Locate the cell with the specified text and output its [x, y] center coordinate. 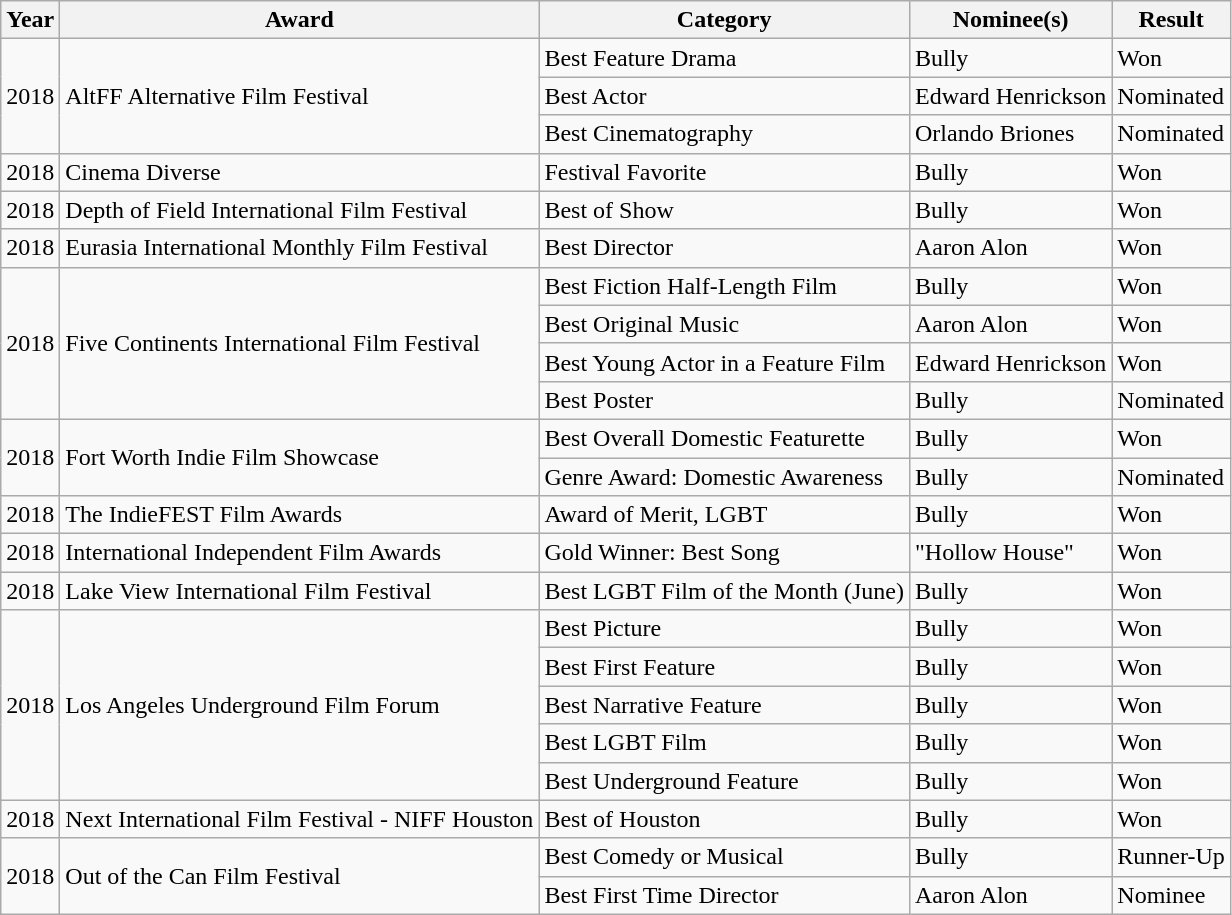
Best Director [724, 248]
Award [300, 20]
Best Narrative Feature [724, 705]
Best Original Music [724, 324]
Best LGBT Film of the Month (June) [724, 591]
Best LGBT Film [724, 743]
Best Underground Feature [724, 781]
Runner-Up [1172, 857]
Best Cinematography [724, 134]
"Hollow House" [1010, 553]
Best Fiction Half-Length Film [724, 286]
Best Comedy or Musical [724, 857]
Depth of Field International Film Festival [300, 210]
Best Feature Drama [724, 58]
Nominee [1172, 895]
Result [1172, 20]
Fort Worth Indie Film Showcase [300, 457]
International Independent Film Awards [300, 553]
Best Young Actor in a Feature Film [724, 362]
The IndieFEST Film Awards [300, 515]
Out of the Can Film Festival [300, 876]
Year [30, 20]
Best First Feature [724, 667]
Best Poster [724, 400]
Best of Houston [724, 819]
Award of Merit, LGBT [724, 515]
Best Overall Domestic Featurette [724, 438]
Eurasia International Monthly Film Festival [300, 248]
Lake View International Film Festival [300, 591]
Next International Film Festival - NIFF Houston [300, 819]
Nominee(s) [1010, 20]
Best of Show [724, 210]
Genre Award: Domestic Awareness [724, 477]
Best Picture [724, 629]
Festival Favorite [724, 172]
Orlando Briones [1010, 134]
Los Angeles Underground Film Forum [300, 705]
Cinema Diverse [300, 172]
Five Continents International Film Festival [300, 343]
Best Actor [724, 96]
AltFF Alternative Film Festival [300, 96]
Best First Time Director [724, 895]
Category [724, 20]
Gold Winner: Best Song [724, 553]
